Identify which cell holds the provided text, then report its (x, y) central coordinate. 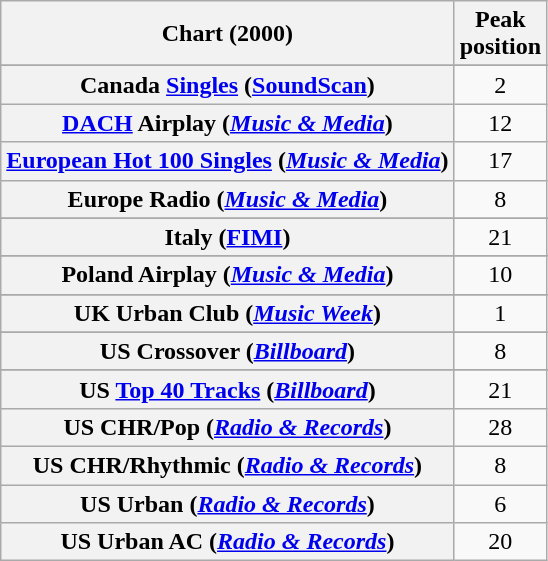
12 (500, 123)
20 (500, 542)
Europe Radio (Music & Media) (228, 199)
2 (500, 85)
US Urban AC (Radio & Records) (228, 542)
US Urban (Radio & Records) (228, 503)
28 (500, 427)
US CHR/Rhythmic (Radio & Records) (228, 465)
Peakposition (500, 34)
European Hot 100 Singles (Music & Media) (228, 161)
10 (500, 275)
Chart (2000) (228, 34)
DACH Airplay (Music & Media) (228, 123)
Poland Airplay (Music & Media) (228, 275)
US Top 40 Tracks (Billboard) (228, 389)
6 (500, 503)
US Crossover (Billboard) (228, 351)
Canada Singles (SoundScan) (228, 85)
UK Urban Club (Music Week) (228, 313)
1 (500, 313)
Italy (FIMI) (228, 237)
17 (500, 161)
US CHR/Pop (Radio & Records) (228, 427)
